Output the [x, y] coordinate of the center of the cell containing the given text.  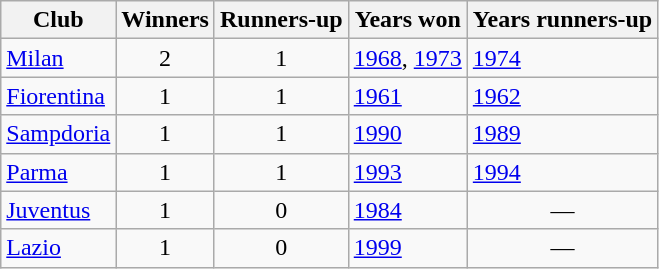
1961 [408, 96]
Years runners-up [562, 20]
1993 [408, 172]
Club [58, 20]
1994 [562, 172]
1974 [562, 58]
1990 [408, 134]
Years won [408, 20]
Runners-up [281, 20]
Winners [166, 20]
1999 [408, 248]
Juventus [58, 210]
2 [166, 58]
Sampdoria [58, 134]
Fiorentina [58, 96]
1968, 1973 [408, 58]
1962 [562, 96]
Milan [58, 58]
Lazio [58, 248]
1989 [562, 134]
Parma [58, 172]
1984 [408, 210]
